Search for the cell housing the specified text and yield its [X, Y] center coordinate. 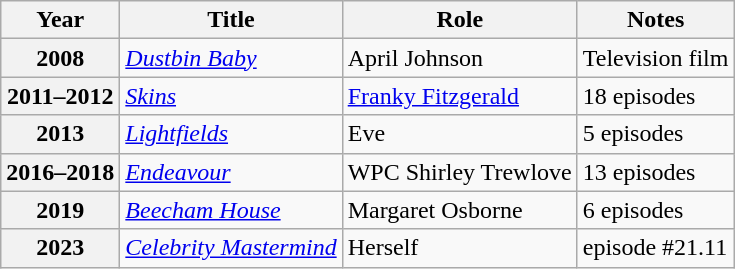
18 episodes [656, 96]
Beecham House [231, 210]
Title [231, 20]
Celebrity Mastermind [231, 248]
Eve [460, 134]
Year [60, 20]
Television film [656, 58]
Dustbin Baby [231, 58]
2013 [60, 134]
2011–2012 [60, 96]
2019 [60, 210]
6 episodes [656, 210]
Role [460, 20]
Lightfields [231, 134]
2016–2018 [60, 172]
Skins [231, 96]
Franky Fitzgerald [460, 96]
2023 [60, 248]
2008 [60, 58]
Herself [460, 248]
Margaret Osborne [460, 210]
WPC Shirley Trewlove [460, 172]
Notes [656, 20]
April Johnson [460, 58]
episode #21.11 [656, 248]
5 episodes [656, 134]
Endeavour [231, 172]
13 episodes [656, 172]
